Capture the cell that displays the provided text and extract its [X, Y] central coordinate. 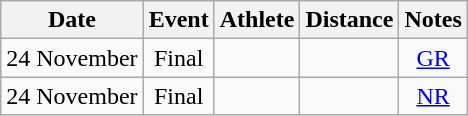
Distance [350, 20]
NR [433, 96]
GR [433, 58]
Notes [433, 20]
Date [72, 20]
Athlete [257, 20]
Event [178, 20]
